Detect which cell encompasses the target text, then output its (x, y) center coordinate. 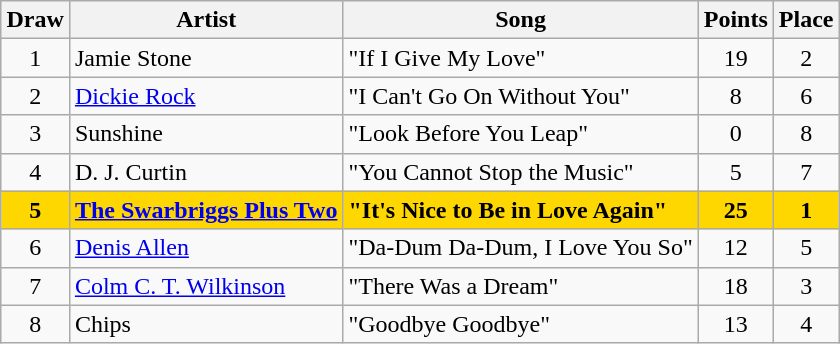
"You Cannot Stop the Music" (520, 172)
0 (736, 134)
18 (736, 286)
"Look Before You Leap" (520, 134)
Song (520, 20)
Jamie Stone (206, 58)
Dickie Rock (206, 96)
Points (736, 20)
Denis Allen (206, 248)
"If I Give My Love" (520, 58)
Draw (35, 20)
Sunshine (206, 134)
25 (736, 210)
"Da-Dum Da-Dum, I Love You So" (520, 248)
The Swarbriggs Plus Two (206, 210)
Place (806, 20)
Chips (206, 324)
D. J. Curtin (206, 172)
"It's Nice to Be in Love Again" (520, 210)
Colm C. T. Wilkinson (206, 286)
Artist (206, 20)
"There Was a Dream" (520, 286)
"I Can't Go On Without You" (520, 96)
"Goodbye Goodbye" (520, 324)
19 (736, 58)
13 (736, 324)
12 (736, 248)
